From the cell containing the given text, extract its center point as [x, y] coordinate. 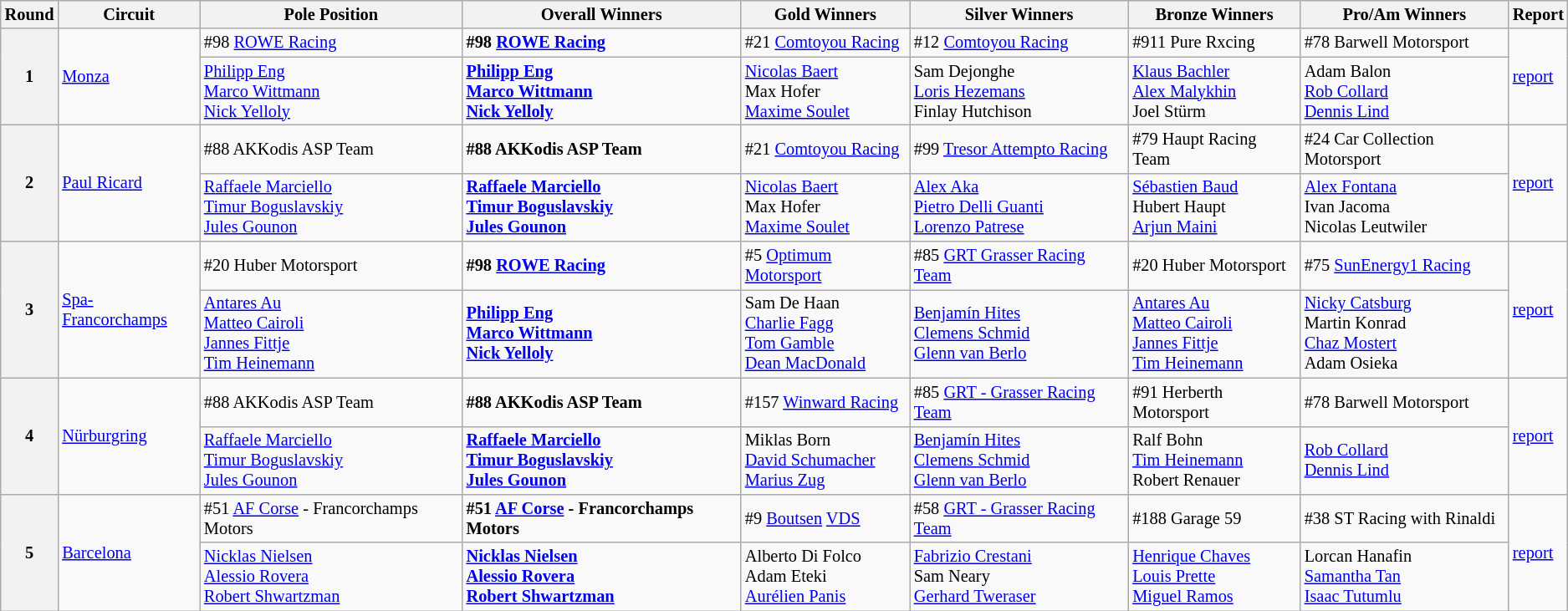
Spa-Francorchamps [129, 309]
#24 Car Collection Motorsport [1405, 149]
#157 Winward Racing [825, 402]
Adam Balon Rob Collard Dennis Lind [1405, 91]
#188 Garage 59 [1214, 518]
Circuit [129, 14]
#79 Haupt Racing Team [1214, 149]
Pole Position [331, 14]
#5 Optimum Motorsport [825, 266]
Ralf Bohn Tim Heinemann Robert Renauer [1214, 461]
Alex Fontana Ivan Jacoma Nicolas Leutwiler [1405, 207]
2 [30, 182]
Alberto Di Folco Adam Eteki Aurélien Panis [825, 577]
3 [30, 309]
Pro/Am Winners [1405, 14]
1 [30, 77]
Alex Aka Pietro Delli Guanti Lorenzo Patrese [1019, 207]
Bronze Winners [1214, 14]
Lorcan Hanafin Samantha Tan Isaac Tutumlu [1405, 577]
Silver Winners [1019, 14]
Gold Winners [825, 14]
5 [30, 552]
#91 Herberth Motorsport [1214, 402]
#85 GRT - Grasser Racing Team [1019, 402]
#75 SunEnergy1 Racing [1405, 266]
Report [1539, 14]
Nürburgring [129, 436]
#9 Boutsen VDS [825, 518]
#911 Pure Rxcing [1214, 43]
Paul Ricard [129, 182]
Nicky Catsburg Martin Konrad Chaz Mostert Adam Osieka [1405, 334]
Monza [129, 77]
Overall Winners [602, 14]
#85 GRT Grasser Racing Team [1019, 266]
Barcelona [129, 552]
Round [30, 14]
Henrique Chaves Louis Prette Miguel Ramos [1214, 577]
Fabrizio Crestani Sam Neary Gerhard Tweraser [1019, 577]
Sébastien Baud Hubert Haupt Arjun Maini [1214, 207]
Sam De Haan Charlie Fagg Tom Gamble Dean MacDonald [825, 334]
Miklas Born David Schumacher Marius Zug [825, 461]
Klaus Bachler Alex Malykhin Joel Stürm [1214, 91]
#99 Tresor Attempto Racing [1019, 149]
Sam Dejonghe Loris Hezemans Finlay Hutchison [1019, 91]
#58 GRT - Grasser Racing Team [1019, 518]
4 [30, 436]
Rob Collard Dennis Lind [1405, 461]
#12 Comtoyou Racing [1019, 43]
#38 ST Racing with Rinaldi [1405, 518]
